Return the (x, y) coordinate for the center point of the cell that contains the specified text.  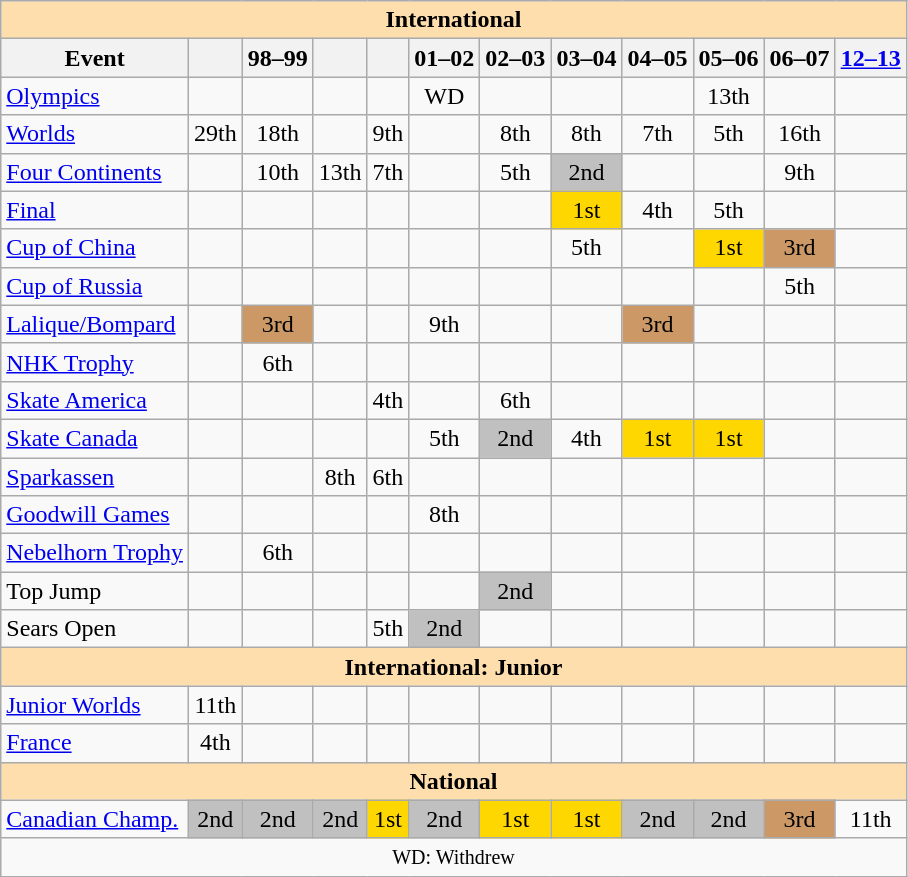
Sears Open (95, 629)
Goodwill Games (95, 515)
04–05 (658, 58)
International: Junior (454, 667)
Final (95, 210)
Skate Canada (95, 438)
05–06 (728, 58)
Event (95, 58)
WD (444, 96)
France (95, 743)
Top Jump (95, 591)
Cup of Russia (95, 286)
12–13 (870, 58)
01–02 (444, 58)
WD: Withdrew (454, 857)
Cup of China (95, 248)
National (454, 781)
16th (800, 134)
18th (278, 134)
NHK Trophy (95, 362)
10th (278, 172)
02–03 (516, 58)
Worlds (95, 134)
Junior Worlds (95, 705)
06–07 (800, 58)
Nebelhorn Trophy (95, 553)
Olympics (95, 96)
Four Continents (95, 172)
03–04 (586, 58)
Canadian Champ. (95, 819)
Lalique/Bompard (95, 324)
98–99 (278, 58)
Skate America (95, 400)
29th (215, 134)
Sparkassen (95, 477)
International (454, 20)
